Capture the cell that displays the provided text and extract its [x, y] central coordinate. 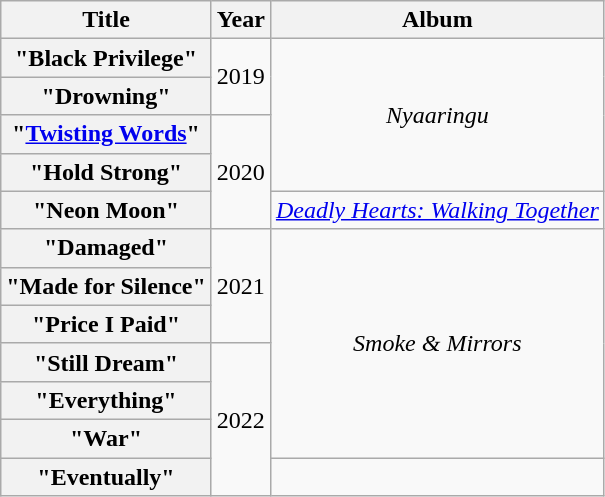
Year [240, 20]
2019 [240, 77]
Album [437, 20]
"Twisting Words" [106, 134]
"Everything" [106, 400]
"War" [106, 438]
Smoke & Mirrors [437, 343]
Nyaaringu [437, 115]
"Black Privilege" [106, 58]
"Neon Moon" [106, 210]
"Eventually" [106, 477]
"Drowning" [106, 96]
"Price I Paid" [106, 324]
2022 [240, 419]
2021 [240, 286]
"Still Dream" [106, 362]
2020 [240, 172]
"Made for Silence" [106, 286]
"Hold Strong" [106, 172]
Deadly Hearts: Walking Together [437, 210]
"Damaged" [106, 248]
Title [106, 20]
